Pinpoint the cell where the given text exists, returning its (x, y) midpoint coordinate. 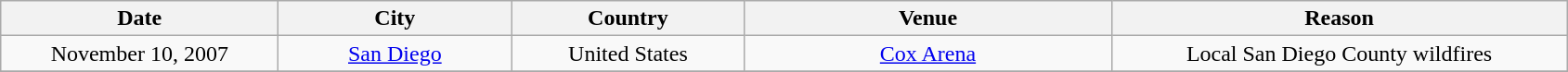
November 10, 2007 (139, 54)
Date (139, 18)
San Diego (395, 54)
Cox Arena (928, 54)
Reason (1339, 18)
United States (628, 54)
Country (628, 18)
Venue (928, 18)
City (395, 18)
Local San Diego County wildfires (1339, 54)
